Extract the [X, Y] coordinate from the center of the cell holding the provided text.  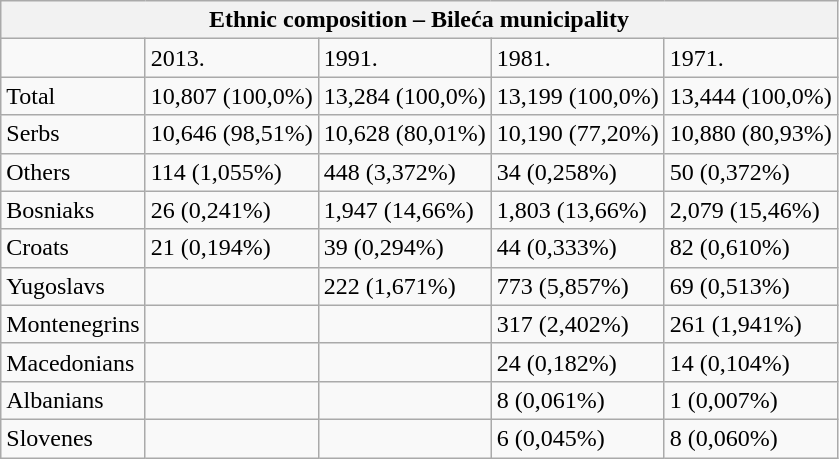
Yugoslavs [73, 286]
50 (0,372%) [750, 172]
222 (1,671%) [404, 286]
13,284 (100,0%) [404, 96]
Others [73, 172]
773 (5,857%) [578, 286]
21 (0,194%) [232, 248]
Bosniaks [73, 210]
10,880 (80,93%) [750, 134]
13,199 (100,0%) [578, 96]
10,646 (98,51%) [232, 134]
24 (0,182%) [578, 362]
1,803 (13,66%) [578, 210]
317 (2,402%) [578, 324]
14 (0,104%) [750, 362]
8 (0,060%) [750, 438]
13,444 (100,0%) [750, 96]
Slovenes [73, 438]
82 (0,610%) [750, 248]
2013. [232, 58]
Macedonians [73, 362]
39 (0,294%) [404, 248]
34 (0,258%) [578, 172]
1 (0,007%) [750, 400]
Ethnic composition – Bileća municipality [420, 20]
448 (3,372%) [404, 172]
Croats [73, 248]
Montenegrins [73, 324]
114 (1,055%) [232, 172]
6 (0,045%) [578, 438]
1981. [578, 58]
Albanians [73, 400]
44 (0,333%) [578, 248]
2,079 (15,46%) [750, 210]
Total [73, 96]
Serbs [73, 134]
10,628 (80,01%) [404, 134]
26 (0,241%) [232, 210]
10,190 (77,20%) [578, 134]
1971. [750, 58]
10,807 (100,0%) [232, 96]
69 (0,513%) [750, 286]
8 (0,061%) [578, 400]
261 (1,941%) [750, 324]
1,947 (14,66%) [404, 210]
1991. [404, 58]
